Detect which cell encompasses the target text, then output its [x, y] center coordinate. 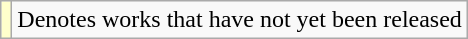
Denotes works that have not yet been released [240, 20]
